Capture the cell that displays the provided text and extract its (x, y) central coordinate. 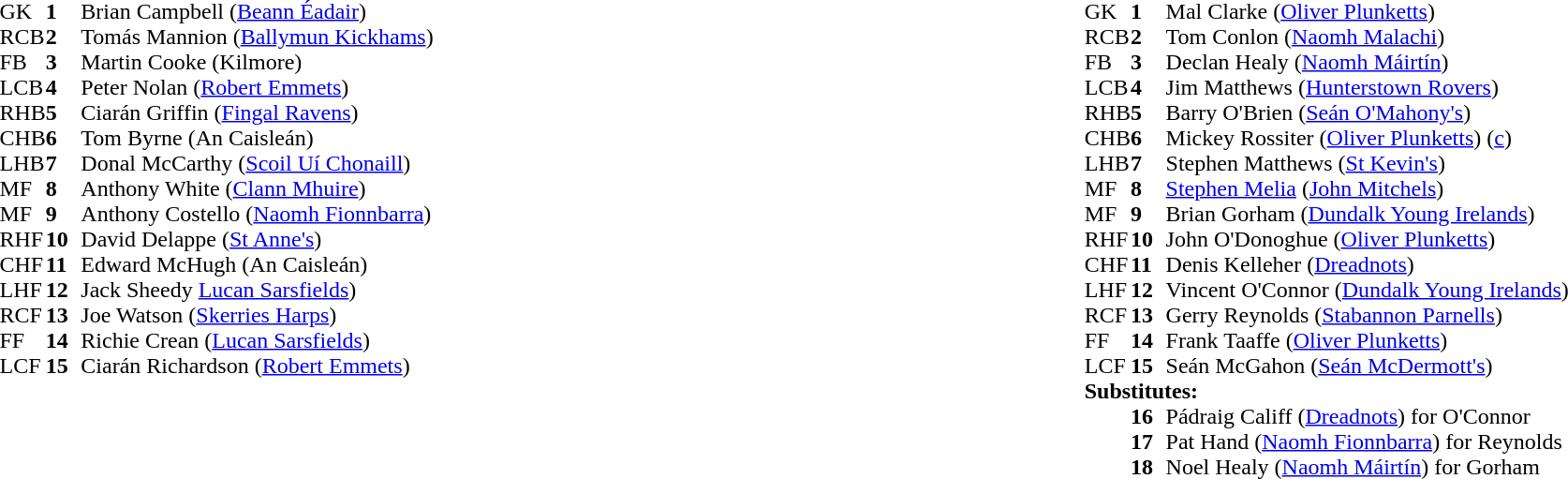
17 (1148, 442)
Richie Crean (Lucan Sarsfields) (257, 341)
Martin Cooke (Kilmore) (257, 62)
Ciarán Griffin (Fingal Ravens) (257, 112)
Edward McHugh (An Caisleán) (257, 264)
18 (1148, 467)
16 (1148, 416)
Tomás Mannion (Ballymun Kickhams) (257, 37)
Jack Sheedy Lucan Sarsfields) (257, 291)
Anthony White (Clann Mhuire) (257, 189)
Donal McCarthy (Scoil Uí Chonaill) (257, 163)
Joe Watson (Skerries Harps) (257, 315)
Tom Byrne (An Caisleán) (257, 139)
Anthony Costello (Naomh Fionnbarra) (257, 214)
Ciarán Richardson (Robert Emmets) (257, 366)
Peter Nolan (Robert Emmets) (257, 88)
David Delappe (St Anne's) (257, 240)
